Capture the cell that displays the provided text and extract its (x, y) central coordinate. 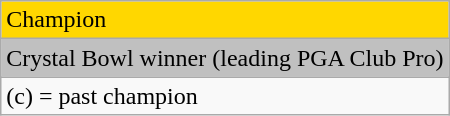
Champion (225, 20)
(c) = past champion (225, 96)
Crystal Bowl winner (leading PGA Club Pro) (225, 58)
